Provide the (x, y) coordinate of the cell's center where the given text is located.  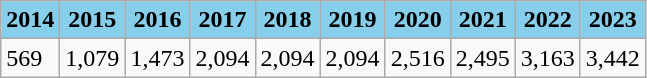
3,442 (612, 58)
2019 (352, 20)
2016 (158, 20)
1,473 (158, 58)
3,163 (548, 58)
2022 (548, 20)
2018 (288, 20)
2014 (30, 20)
2,516 (418, 58)
569 (30, 58)
1,079 (92, 58)
2023 (612, 20)
2,495 (482, 58)
2017 (222, 20)
2021 (482, 20)
2020 (418, 20)
2015 (92, 20)
